Locate the cell with the specified text and output its [x, y] center coordinate. 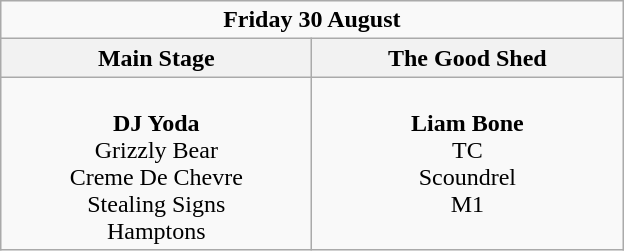
The Good Shed [468, 58]
Friday 30 August [312, 20]
Main Stage [156, 58]
DJ Yoda Grizzly Bear Creme De Chevre Stealing Signs Hamptons [156, 164]
Liam Bone TC Scoundrel M1 [468, 164]
